Capture the cell that displays the provided text and extract its (x, y) central coordinate. 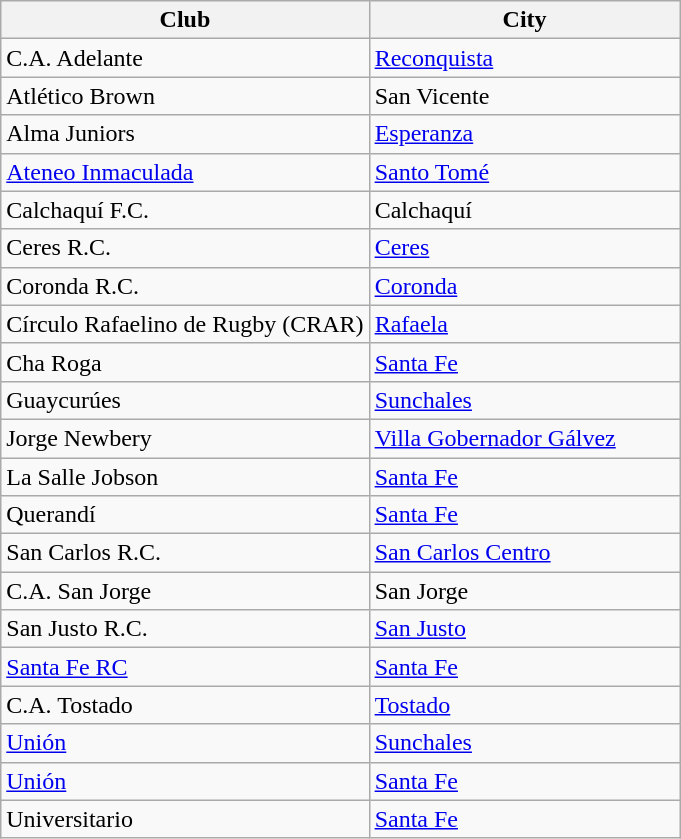
San Jorge (524, 591)
Universitario (185, 819)
C.A. San Jorge (185, 591)
City (524, 20)
San Carlos R.C. (185, 553)
C.A. Tostado (185, 705)
San Vicente (524, 96)
Coronda (524, 286)
Círculo Rafaelino de Rugby (CRAR) (185, 324)
La Salle Jobson (185, 477)
Santo Tomé (524, 172)
Calchaquí F.C. (185, 210)
Calchaquí (524, 210)
Rafaela (524, 324)
San Carlos Centro (524, 553)
Guaycurúes (185, 400)
Ateneo Inmaculada (185, 172)
Atlético Brown (185, 96)
San Justo R.C. (185, 629)
Coronda R.C. (185, 286)
Villa Gobernador Gálvez (524, 438)
C.A. Adelante (185, 58)
Tostado (524, 705)
Alma Juniors (185, 134)
San Justo (524, 629)
Santa Fe RC (185, 667)
Club (185, 20)
Esperanza (524, 134)
Querandí (185, 515)
Ceres (524, 248)
Jorge Newbery (185, 438)
Ceres R.C. (185, 248)
Reconquista (524, 58)
Cha Roga (185, 362)
